Scan for the cell matching the given text and deliver its [x, y] coordinate at center. 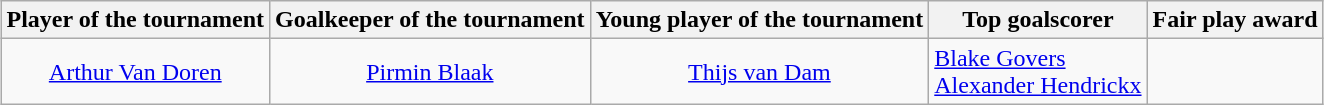
Arthur Van Doren [136, 72]
Pirmin Blaak [430, 72]
Goalkeeper of the tournament [430, 20]
Blake Govers Alexander Hendrickx [1038, 72]
Top goalscorer [1038, 20]
Young player of the tournament [760, 20]
Thijs van Dam [760, 72]
Player of the tournament [136, 20]
Fair play award [1235, 20]
